For the text-containing cell, return its midpoint in (x, y) coordinate format. 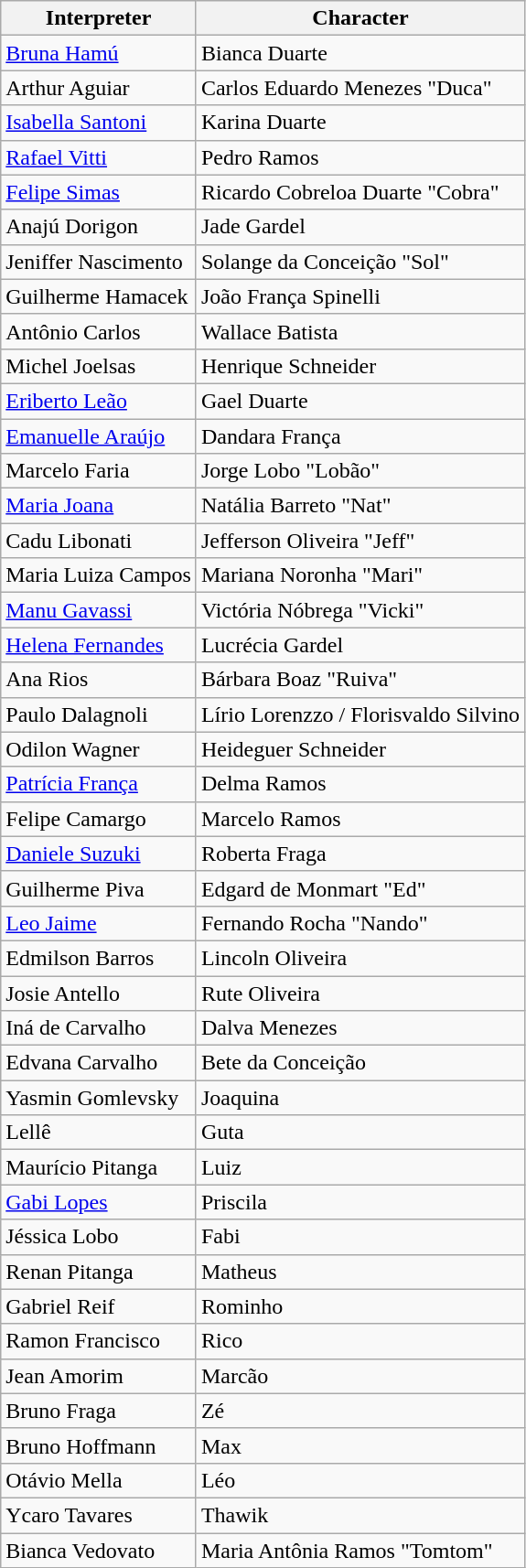
Rute Oliveira (360, 993)
Odilon Wagner (99, 749)
Max (360, 1445)
Character (360, 18)
Marcelo Faria (99, 471)
Paulo Dalagnoli (99, 714)
Ana Rios (99, 680)
Roberta Fraga (360, 854)
Gabriel Reif (99, 1306)
Joaquina (360, 1098)
Jéssica Lobo (99, 1237)
Maria Joana (99, 506)
Fernando Rocha "Nando" (360, 923)
Edmilson Barros (99, 958)
Guta (360, 1133)
Thawik (360, 1515)
Heideguer Schneider (360, 749)
Dalva Menezes (360, 1028)
Guilherme Piva (99, 888)
Emanuelle Araújo (99, 436)
Jorge Lobo "Lobão" (360, 471)
Ricardo Cobreloa Duarte "Cobra" (360, 192)
Bruna Hamú (99, 53)
Iná de Carvalho (99, 1028)
Isabella Santoni (99, 123)
Bruno Fraga (99, 1411)
Gael Duarte (360, 401)
Lírio Lorenzzo / Florisvaldo Silvino (360, 714)
Bete da Conceição (360, 1063)
Patrícia França (99, 784)
Eriberto Leão (99, 401)
Marcelo Ramos (360, 819)
Cadu Libonati (99, 541)
Delma Ramos (360, 784)
Ramon Francisco (99, 1341)
Anajú Dorigon (99, 227)
João França Spinelli (360, 296)
Interpreter (99, 18)
Maurício Pitanga (99, 1167)
Fabi (360, 1237)
Dandara França (360, 436)
Victória Nóbrega "Vicki" (360, 610)
Yasmin Gomlevsky (99, 1098)
Edvana Carvalho (99, 1063)
Otávio Mella (99, 1480)
Natália Barreto "Nat" (360, 506)
Rominho (360, 1306)
Rafael Vitti (99, 157)
Zé (360, 1411)
Jefferson Oliveira "Jeff" (360, 541)
Pedro Ramos (360, 157)
Lucrécia Gardel (360, 645)
Edgard de Monmart "Ed" (360, 888)
Gabi Lopes (99, 1202)
Carlos Eduardo Menezes "Duca" (360, 88)
Helena Fernandes (99, 645)
Bianca Duarte (360, 53)
Bárbara Boaz "Ruiva" (360, 680)
Matheus (360, 1272)
Felipe Camargo (99, 819)
Renan Pitanga (99, 1272)
Jeniffer Nascimento (99, 262)
Josie Antello (99, 993)
Rico (360, 1341)
Luiz (360, 1167)
Priscila (360, 1202)
Guilherme Hamacek (99, 296)
Arthur Aguiar (99, 88)
Felipe Simas (99, 192)
Henrique Schneider (360, 366)
Solange da Conceição "Sol" (360, 262)
Bianca Vedovato (99, 1551)
Michel Joelsas (99, 366)
Maria Antônia Ramos "Tomtom" (360, 1551)
Bruno Hoffmann (99, 1445)
Maria Luiza Campos (99, 575)
Lellê (99, 1133)
Ycaro Tavares (99, 1515)
Léo (360, 1480)
Leo Jaime (99, 923)
Jade Gardel (360, 227)
Manu Gavassi (99, 610)
Daniele Suzuki (99, 854)
Lincoln Oliveira (360, 958)
Karina Duarte (360, 123)
Wallace Batista (360, 331)
Marcão (360, 1376)
Mariana Noronha "Mari" (360, 575)
Jean Amorim (99, 1376)
Antônio Carlos (99, 331)
